For the text-containing cell, return its midpoint in (x, y) coordinate format. 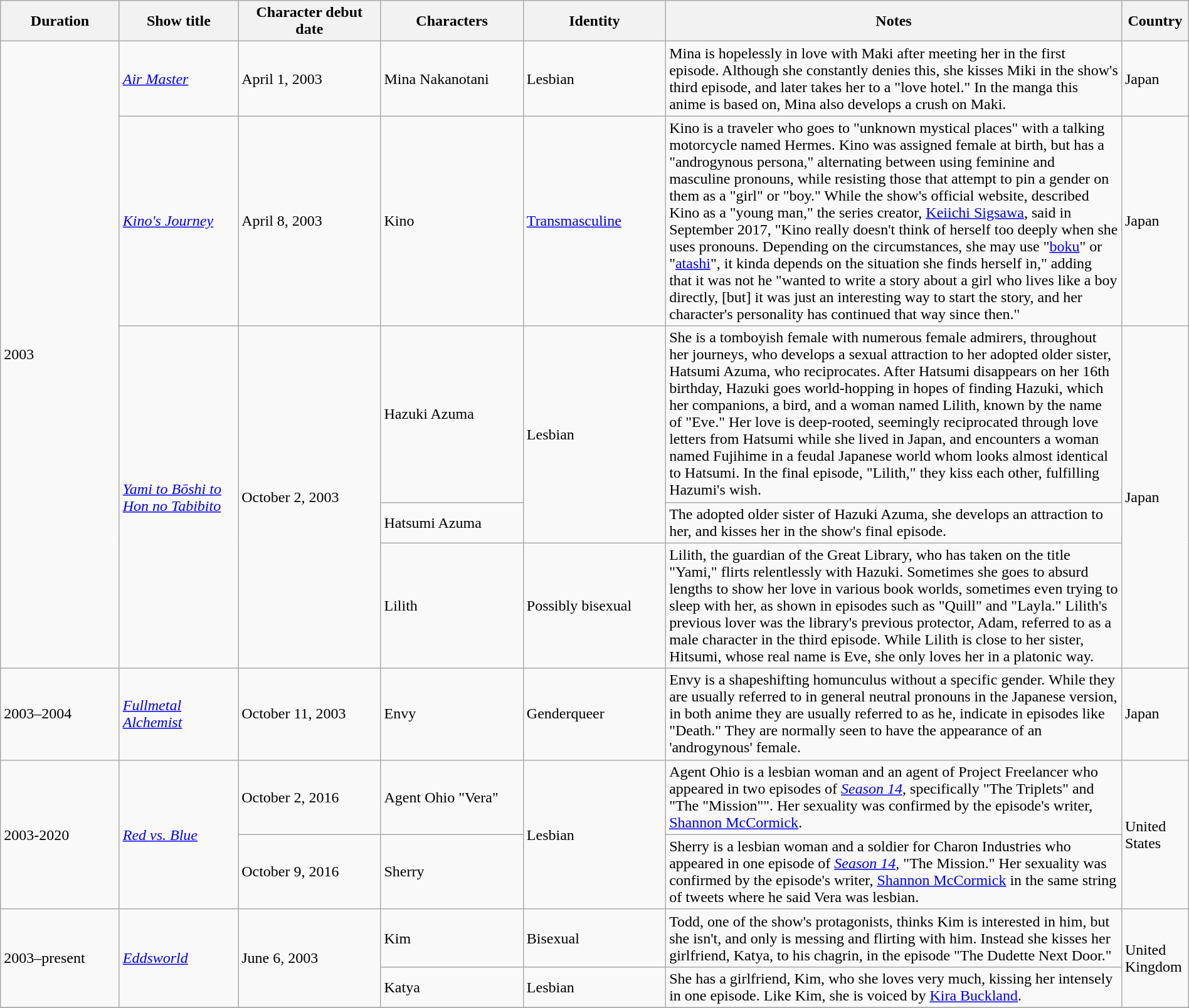
October 11, 2003 (310, 714)
Duration (60, 21)
Envy (452, 714)
Katya (452, 987)
Identity (594, 21)
Yami to Bōshi to Hon no Tabibito (178, 497)
October 2, 2003 (310, 497)
Kim (452, 938)
October 9, 2016 (310, 871)
Notes (894, 21)
April 8, 2003 (310, 221)
April 1, 2003 (310, 79)
2003-2020 (60, 834)
Sherry (452, 871)
Show title (178, 21)
She has a girlfriend, Kim, who she loves very much, kissing her intensely in one episode. Like Kim, she is voiced by Kira Buckland. (894, 987)
United Kingdom (1155, 958)
Possibly bisexual (594, 606)
Character debut date (310, 21)
2003–present (60, 958)
Kino's Journey (178, 221)
United States (1155, 834)
Genderqueer (594, 714)
Bisexual (594, 938)
Hazuki Azuma (452, 414)
The adopted older sister of Hazuki Azuma, she develops an attraction to her, and kisses her in the show's final episode. (894, 523)
Kino (452, 221)
June 6, 2003 (310, 958)
Lilith (452, 606)
Transmasculine (594, 221)
Mina Nakanotani (452, 79)
2003 (60, 355)
Country (1155, 21)
Fullmetal Alchemist (178, 714)
Agent Ohio "Vera" (452, 797)
October 2, 2016 (310, 797)
Characters (452, 21)
2003–2004 (60, 714)
Hatsumi Azuma (452, 523)
Red vs. Blue (178, 834)
Eddsworld (178, 958)
Air Master (178, 79)
